Extract the (X, Y) coordinate from the center of the cell holding the provided text.  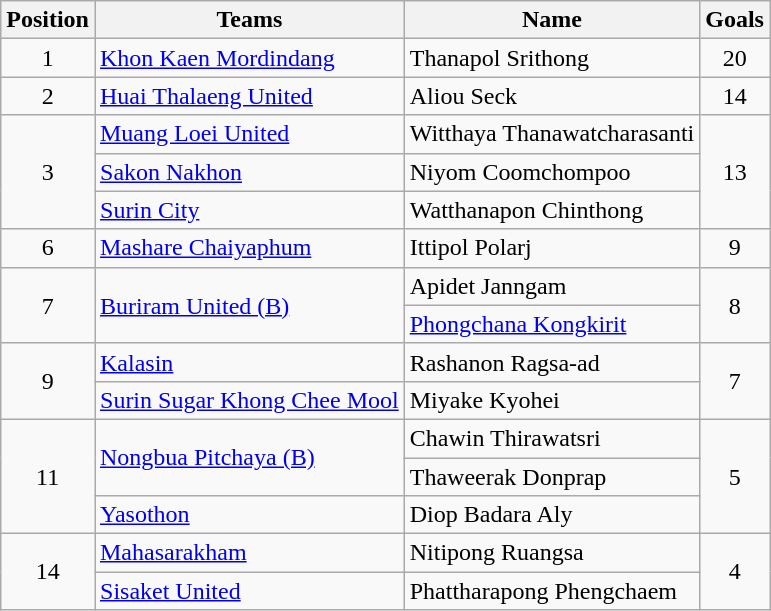
Watthanapon Chinthong (552, 210)
Apidet Janngam (552, 286)
Rashanon Ragsa-ad (552, 362)
Buriram United (B) (249, 305)
4 (735, 572)
6 (48, 248)
Teams (249, 20)
Position (48, 20)
8 (735, 305)
Name (552, 20)
11 (48, 476)
Aliou Seck (552, 96)
Thaweerak Donprap (552, 477)
Nitipong Ruangsa (552, 553)
5 (735, 476)
Nongbua Pitchaya (B) (249, 457)
Huai Thalaeng United (249, 96)
Mashare Chaiyaphum (249, 248)
Sisaket United (249, 591)
Witthaya Thanawatcharasanti (552, 134)
Thanapol Srithong (552, 58)
Yasothon (249, 515)
Surin City (249, 210)
Kalasin (249, 362)
2 (48, 96)
Phattharapong Phengchaem (552, 591)
3 (48, 172)
Diop Badara Aly (552, 515)
Surin Sugar Khong Chee Mool (249, 400)
Niyom Coomchompoo (552, 172)
Sakon Nakhon (249, 172)
Chawin Thirawatsri (552, 438)
1 (48, 58)
Goals (735, 20)
Khon Kaen Mordindang (249, 58)
Miyake Kyohei (552, 400)
Mahasarakham (249, 553)
Ittipol Polarj (552, 248)
13 (735, 172)
Muang Loei United (249, 134)
Phongchana Kongkirit (552, 324)
20 (735, 58)
